For the text-containing cell, return its midpoint in [x, y] coordinate format. 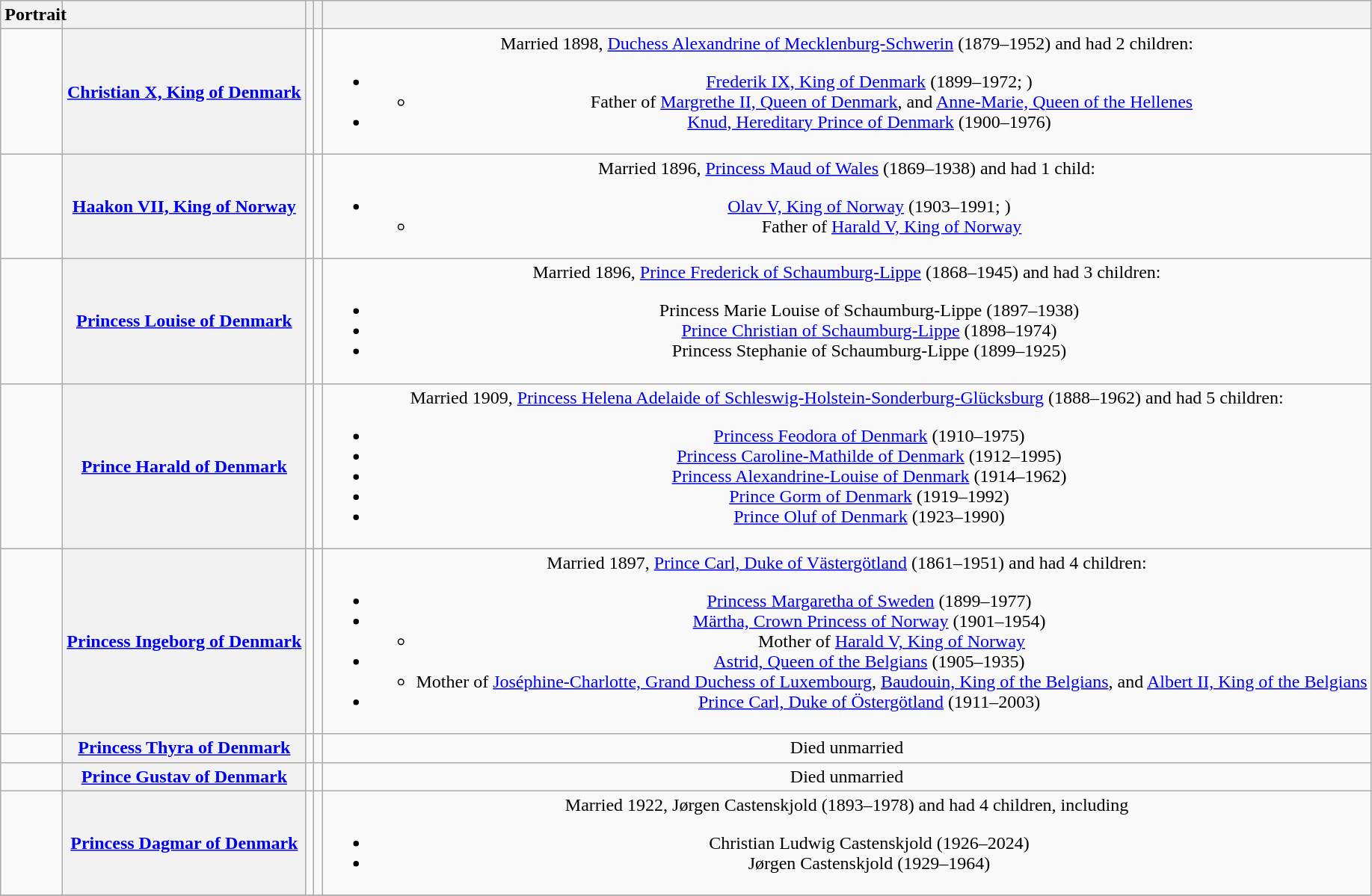
Prince Gustav of Denmark [184, 776]
Prince Harald of Denmark [184, 466]
Princess Dagmar of Denmark [184, 843]
Princess Louise of Denmark [184, 321]
Princess Thyra of Denmark [184, 748]
Married 1896, Princess Maud of Wales (1869–1938) and had 1 child:Olav V, King of Norway (1903–1991; )Father of Harald V, King of Norway [846, 206]
Haakon VII, King of Norway [184, 206]
Princess Ingeborg of Denmark [184, 641]
Portrait [31, 15]
Christian X, King of Denmark [184, 91]
Married 1922, Jørgen Castenskjold (1893–1978) and had 4 children, includingChristian Ludwig Castenskjold (1926–2024)Jørgen Castenskjold (1929–1964) [846, 843]
